Provide the (x, y) coordinate of the cell's center where the given text is located.  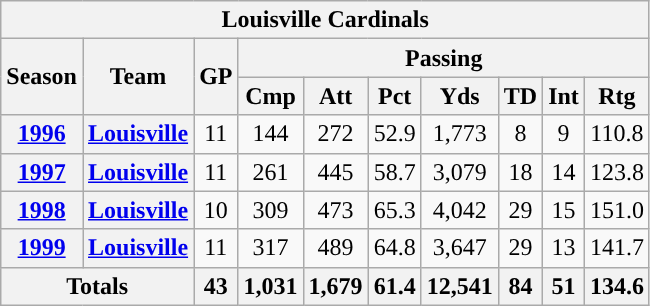
4,042 (460, 210)
1,031 (270, 286)
12,541 (460, 286)
10 (216, 210)
Rtg (616, 96)
GP (216, 77)
14 (564, 172)
1,679 (336, 286)
64.8 (394, 248)
18 (520, 172)
Season (42, 77)
58.7 (394, 172)
1,773 (460, 134)
Cmp (270, 96)
9 (564, 134)
123.8 (616, 172)
43 (216, 286)
Int (564, 96)
473 (336, 210)
272 (336, 134)
84 (520, 286)
52.9 (394, 134)
141.7 (616, 248)
Totals (98, 286)
1997 (42, 172)
1996 (42, 134)
13 (564, 248)
Att (336, 96)
134.6 (616, 286)
TD (520, 96)
61.4 (394, 286)
317 (270, 248)
15 (564, 210)
261 (270, 172)
144 (270, 134)
151.0 (616, 210)
Team (138, 77)
1998 (42, 210)
489 (336, 248)
Pct (394, 96)
3,647 (460, 248)
51 (564, 286)
Louisville Cardinals (326, 20)
3,079 (460, 172)
445 (336, 172)
65.3 (394, 210)
Passing (444, 58)
110.8 (616, 134)
8 (520, 134)
1999 (42, 248)
309 (270, 210)
Yds (460, 96)
